Extract the [X, Y] coordinate from the center of the cell holding the provided text.  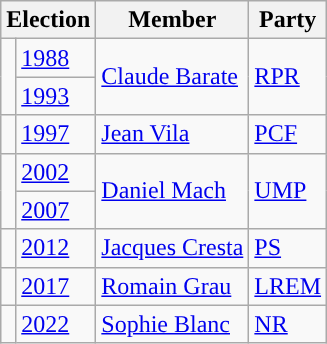
PCF [288, 134]
UMP [288, 191]
Election [48, 20]
Sophie Blanc [172, 324]
1988 [56, 58]
NR [288, 324]
RPR [288, 77]
1993 [56, 96]
2022 [56, 324]
Member [172, 20]
Jacques Cresta [172, 248]
2012 [56, 248]
Party [288, 20]
2002 [56, 172]
Daniel Mach [172, 191]
1997 [56, 134]
Jean Vila [172, 134]
Romain Grau [172, 286]
Claude Barate [172, 77]
LREM [288, 286]
PS [288, 248]
2017 [56, 286]
2007 [56, 210]
